Capture the cell that displays the provided text and extract its (x, y) central coordinate. 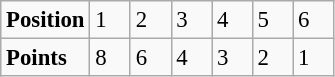
Position (46, 20)
8 (110, 58)
Points (46, 58)
5 (272, 20)
